Provide the (x, y) coordinate of the cell's center where the given text is located.  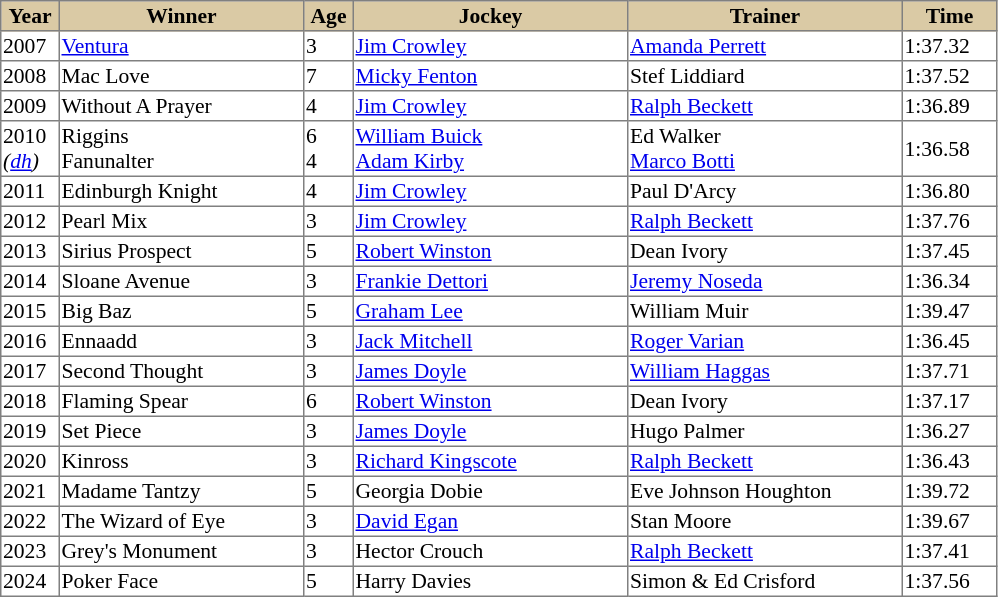
1:37.52 (949, 76)
2023 (30, 551)
64 (329, 149)
2024 (30, 581)
6 (329, 401)
1:39.47 (949, 311)
2010(dh) (30, 149)
1:37.56 (949, 581)
1:37.71 (949, 371)
2012 (30, 221)
Kinross (181, 461)
Paul D'Arcy (765, 191)
1:37.32 (949, 46)
2011 (30, 191)
1:37.45 (949, 251)
William Haggas (765, 371)
Amanda Perrett (765, 46)
Micky Fenton (490, 76)
Simon & Ed Crisford (765, 581)
Set Piece (181, 431)
1:39.72 (949, 491)
1:39.67 (949, 521)
Ennaadd (181, 341)
Harry Davies (490, 581)
Jockey (490, 16)
2017 (30, 371)
Without A Prayer (181, 106)
1:36.45 (949, 341)
Ed WalkerMarco Botti (765, 149)
Year (30, 16)
Frankie Dettori (490, 281)
Flaming Spear (181, 401)
2019 (30, 431)
2018 (30, 401)
Sloane Avenue (181, 281)
Georgia Dobie (490, 491)
1:36.34 (949, 281)
Ventura (181, 46)
Winner (181, 16)
David Egan (490, 521)
William BuickAdam Kirby (490, 149)
Sirius Prospect (181, 251)
1:37.17 (949, 401)
Poker Face (181, 581)
Graham Lee (490, 311)
Second Thought (181, 371)
1:36.43 (949, 461)
1:37.41 (949, 551)
Hector Crouch (490, 551)
Jack Mitchell (490, 341)
2013 (30, 251)
1:37.76 (949, 221)
2020 (30, 461)
2014 (30, 281)
Age (329, 16)
Stef Liddiard (765, 76)
Pearl Mix (181, 221)
Roger Varian (765, 341)
1:36.80 (949, 191)
William Muir (765, 311)
Grey's Monument (181, 551)
2015 (30, 311)
7 (329, 76)
Time (949, 16)
The Wizard of Eye (181, 521)
RigginsFanunalter (181, 149)
Richard Kingscote (490, 461)
2008 (30, 76)
Trainer (765, 16)
2016 (30, 341)
Stan Moore (765, 521)
2021 (30, 491)
Eve Johnson Houghton (765, 491)
1:36.27 (949, 431)
1:36.58 (949, 149)
2009 (30, 106)
Mac Love (181, 76)
Jeremy Noseda (765, 281)
2007 (30, 46)
Hugo Palmer (765, 431)
Big Baz (181, 311)
Edinburgh Knight (181, 191)
Madame Tantzy (181, 491)
2022 (30, 521)
1:36.89 (949, 106)
